From the cell containing the given text, extract its center point as [x, y] coordinate. 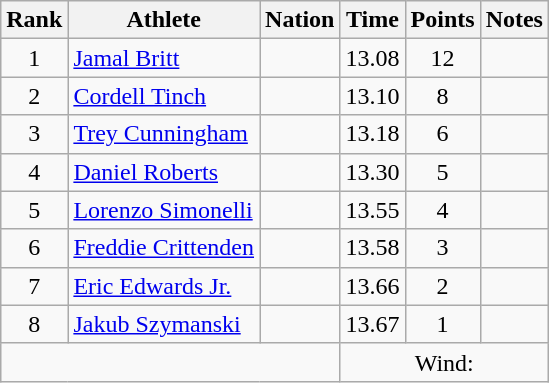
12 [442, 58]
Athlete [164, 20]
13.66 [372, 286]
Lorenzo Simonelli [164, 210]
Nation [300, 20]
Eric Edwards Jr. [164, 286]
Freddie Crittenden [164, 248]
13.10 [372, 96]
Jamal Britt [164, 58]
Points [442, 20]
13.58 [372, 248]
7 [34, 286]
Time [372, 20]
13.08 [372, 58]
Trey Cunningham [164, 134]
Wind: [444, 362]
Jakub Szymanski [164, 324]
13.55 [372, 210]
13.30 [372, 172]
Rank [34, 20]
13.67 [372, 324]
Notes [514, 20]
13.18 [372, 134]
Cordell Tinch [164, 96]
Daniel Roberts [164, 172]
